Locate the cell with the specified text and output its (x, y) center coordinate. 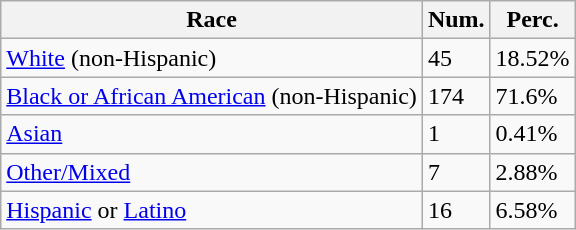
Race (212, 20)
16 (456, 210)
1 (456, 134)
7 (456, 172)
White (non-Hispanic) (212, 58)
Num. (456, 20)
Perc. (532, 20)
Asian (212, 134)
18.52% (532, 58)
6.58% (532, 210)
2.88% (532, 172)
174 (456, 96)
71.6% (532, 96)
45 (456, 58)
Black or African American (non-Hispanic) (212, 96)
0.41% (532, 134)
Hispanic or Latino (212, 210)
Other/Mixed (212, 172)
